Pinpoint the cell where the given text exists, returning its (X, Y) midpoint coordinate. 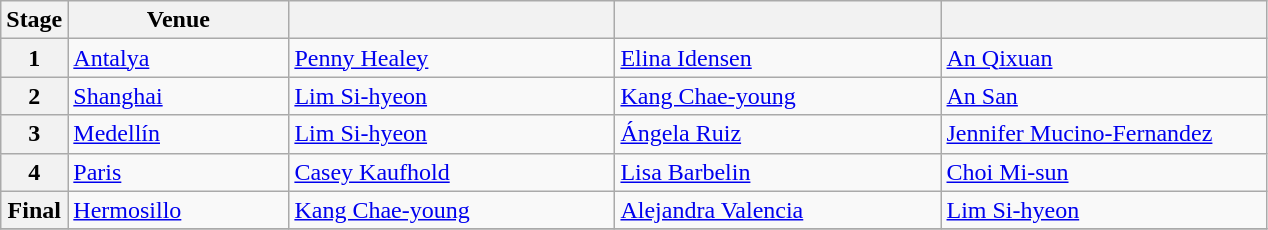
3 (34, 134)
Venue (178, 20)
Shanghai (178, 96)
An San (1104, 96)
Medellín (178, 134)
4 (34, 172)
2 (34, 96)
Stage (34, 20)
Penny Healey (452, 58)
Casey Kaufhold (452, 172)
1 (34, 58)
Hermosillo (178, 210)
An Qixuan (1104, 58)
Alejandra Valencia (778, 210)
Jennifer Mucino-Fernandez (1104, 134)
Paris (178, 172)
Choi Mi-sun (1104, 172)
Final (34, 210)
Elina Idensen (778, 58)
Antalya (178, 58)
Ángela Ruiz (778, 134)
Lisa Barbelin (778, 172)
